Pinpoint the cell where the given text exists, returning its [x, y] midpoint coordinate. 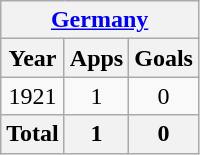
Year [33, 58]
1921 [33, 96]
Germany [100, 20]
Goals [164, 58]
Total [33, 134]
Apps [96, 58]
